Search for the cell housing the specified text and yield its [X, Y] center coordinate. 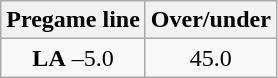
45.0 [210, 58]
LA –5.0 [74, 58]
Pregame line [74, 20]
Over/under [210, 20]
